Provide the [x, y] coordinate of the cell's center where the given text is located.  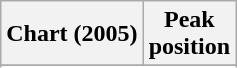
Chart (2005) [72, 34]
Peakposition [189, 34]
